For the text-containing cell, return its midpoint in (x, y) coordinate format. 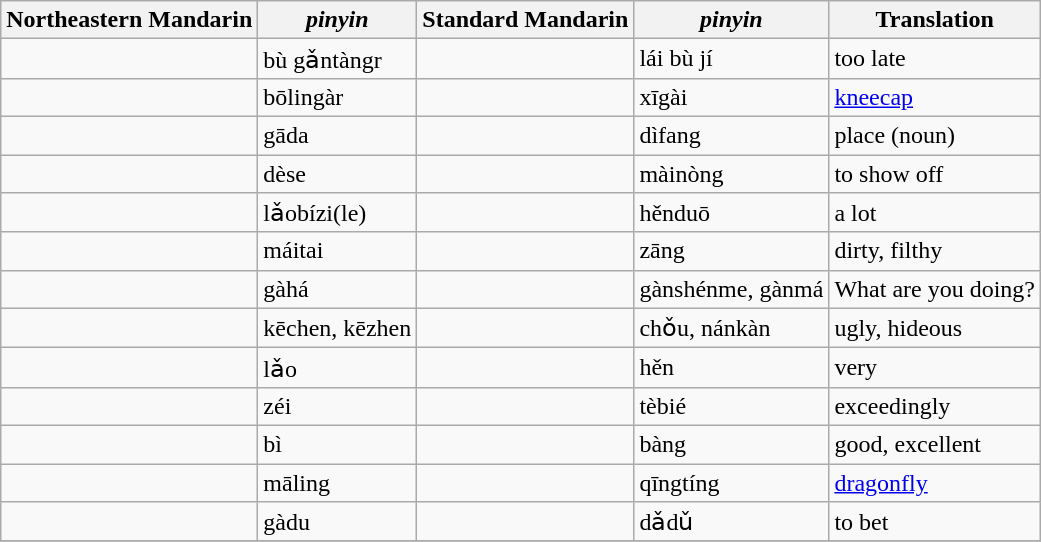
dǎdǔ (732, 522)
qīngtíng (732, 483)
very (935, 368)
xīgài (732, 97)
bì (338, 444)
māling (338, 483)
Northeastern Mandarin (130, 20)
bōlingàr (338, 97)
màinòng (732, 173)
What are you doing? (935, 289)
lǎobízi(le) (338, 213)
zāng (732, 251)
bù gǎntàngr (338, 59)
good, excellent (935, 444)
bàng (732, 444)
gāda (338, 135)
lái bù jí (732, 59)
Translation (935, 20)
gàhá (338, 289)
kneecap (935, 97)
gàdu (338, 522)
ugly, hideous (935, 328)
máitai (338, 251)
dèse (338, 173)
chǒu, nánkàn (732, 328)
zéi (338, 406)
dirty, filthy (935, 251)
to bet (935, 522)
place (noun) (935, 135)
kēchen, kēzhen (338, 328)
lǎo (338, 368)
gànshénme, gànmá (732, 289)
too late (935, 59)
to show off (935, 173)
hěnduō (732, 213)
dìfang (732, 135)
hěn (732, 368)
dragonfly (935, 483)
Standard Mandarin (526, 20)
a lot (935, 213)
tèbié (732, 406)
exceedingly (935, 406)
